For the text-containing cell, return its midpoint in (x, y) coordinate format. 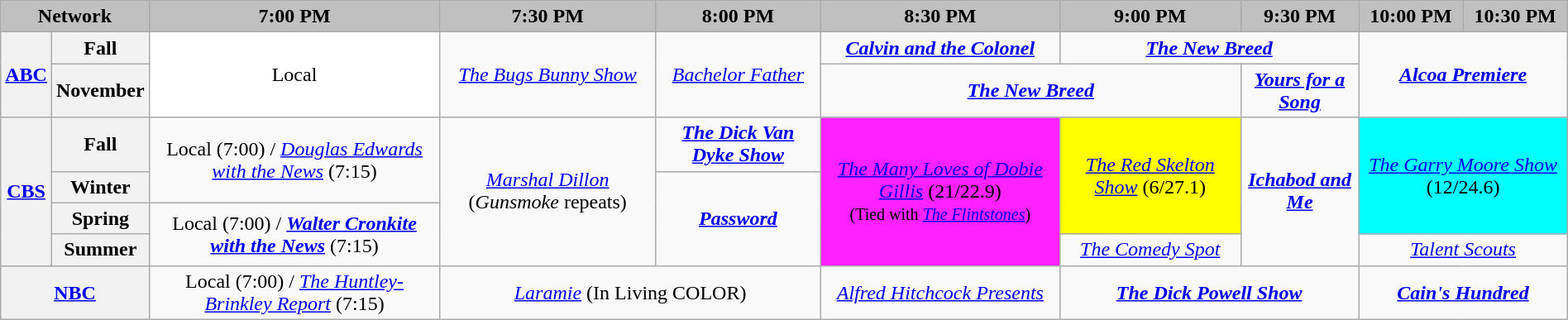
NBC (74, 293)
The Comedy Spot (1150, 250)
CBS (26, 192)
November (100, 91)
Local (7:00) / Walter Cronkite with the News (7:15) (294, 234)
The Dick Powell Show (1209, 293)
8:30 PM (939, 17)
The Dick Van Dyke Show (739, 144)
ABC (26, 74)
7:30 PM (547, 17)
Yours for a Song (1300, 91)
Marshal Dillon (Gunsmoke repeats) (547, 192)
Local (294, 74)
Local (7:00) / Douglas Edwards with the News (7:15) (294, 160)
Bachelor Father (739, 74)
Winter (100, 187)
Ichabod and Me (1300, 192)
Password (739, 218)
Network (74, 17)
Calvin and the Colonel (939, 48)
The Many Loves of Dobie Gillis (21/22.9)(Tied with The Flintstones) (939, 192)
Local (7:00) / The Huntley-Brinkley Report (7:15) (294, 293)
8:00 PM (739, 17)
Alcoa Premiere (1463, 74)
10:00 PM (1411, 17)
9:00 PM (1150, 17)
The Bugs Bunny Show (547, 74)
Cain's Hundred (1463, 293)
Summer (100, 250)
7:00 PM (294, 17)
Alfred Hitchcock Presents (939, 293)
Talent Scouts (1463, 250)
The Garry Moore Show (12/24.6) (1463, 175)
Laramie (In Living COLOR) (630, 293)
10:30 PM (1515, 17)
Spring (100, 218)
The Red Skelton Show (6/27.1) (1150, 175)
9:30 PM (1300, 17)
